Return [X, Y] of the center of cell containing provided text 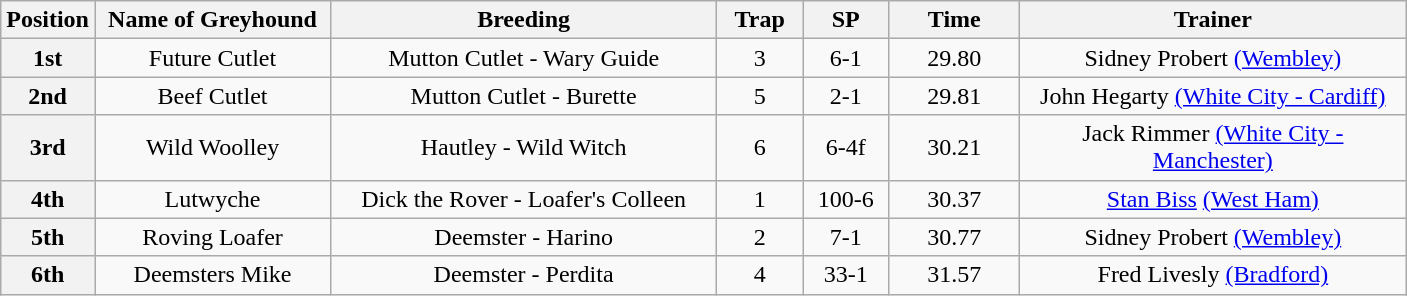
Deemsters Mike [212, 275]
Trainer [1213, 20]
Hautley - Wild Witch [524, 148]
2nd [48, 96]
3rd [48, 148]
30.77 [954, 237]
29.80 [954, 58]
Time [954, 20]
Roving Loafer [212, 237]
Stan Biss (West Ham) [1213, 199]
2 [760, 237]
31.57 [954, 275]
6 [760, 148]
1 [760, 199]
Deemster - Perdita [524, 275]
Wild Woolley [212, 148]
Mutton Cutlet - Wary Guide [524, 58]
Breeding [524, 20]
Deemster - Harino [524, 237]
1st [48, 58]
4th [48, 199]
5 [760, 96]
Fred Livesly (Bradford) [1213, 275]
Jack Rimmer (White City - Manchester) [1213, 148]
6-1 [846, 58]
SP [846, 20]
100-6 [846, 199]
6-4f [846, 148]
Position [48, 20]
29.81 [954, 96]
5th [48, 237]
30.37 [954, 199]
3 [760, 58]
John Hegarty (White City - Cardiff) [1213, 96]
6th [48, 275]
4 [760, 275]
Dick the Rover - Loafer's Colleen [524, 199]
Lutwyche [212, 199]
33-1 [846, 275]
Beef Cutlet [212, 96]
2-1 [846, 96]
30.21 [954, 148]
Trap [760, 20]
Future Cutlet [212, 58]
Mutton Cutlet - Burette [524, 96]
Name of Greyhound [212, 20]
7-1 [846, 237]
